Find where the given text appears and provide that cell's center as (X, Y) coordinate. 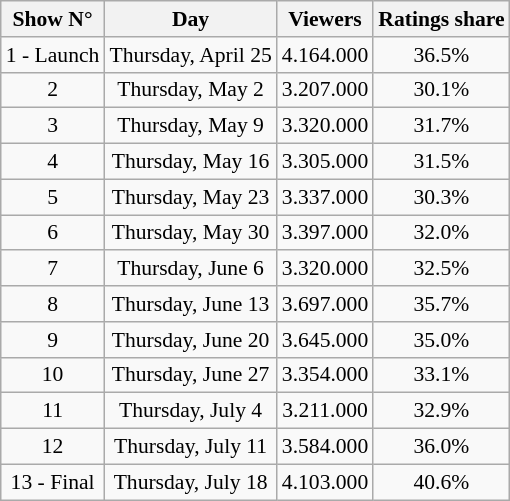
Thursday, May 16 (190, 162)
Thursday, May 9 (190, 126)
3.207.000 (325, 90)
3.337.000 (325, 197)
Thursday, July 11 (190, 447)
Show N° (53, 19)
1 - Launch (53, 55)
9 (53, 340)
4.164.000 (325, 55)
2 (53, 90)
Thursday, May 2 (190, 90)
3 (53, 126)
36.0% (441, 447)
4.103.000 (325, 482)
6 (53, 233)
Day (190, 19)
Ratings share (441, 19)
5 (53, 197)
32.9% (441, 411)
3.305.000 (325, 162)
35.0% (441, 340)
10 (53, 375)
30.1% (441, 90)
Thursday, May 23 (190, 197)
3.645.000 (325, 340)
4 (53, 162)
13 - Final (53, 482)
Thursday, June 27 (190, 375)
Thursday, April 25 (190, 55)
31.7% (441, 126)
Thursday, May 30 (190, 233)
36.5% (441, 55)
8 (53, 304)
31.5% (441, 162)
7 (53, 269)
3.397.000 (325, 233)
30.3% (441, 197)
Thursday, July 4 (190, 411)
33.1% (441, 375)
40.6% (441, 482)
Thursday, June 6 (190, 269)
Viewers (325, 19)
3.211.000 (325, 411)
Thursday, June 13 (190, 304)
3.697.000 (325, 304)
32.5% (441, 269)
12 (53, 447)
Thursday, July 18 (190, 482)
35.7% (441, 304)
32.0% (441, 233)
3.354.000 (325, 375)
3.584.000 (325, 447)
11 (53, 411)
Thursday, June 20 (190, 340)
